Search for the cell housing the specified text and yield its (X, Y) center coordinate. 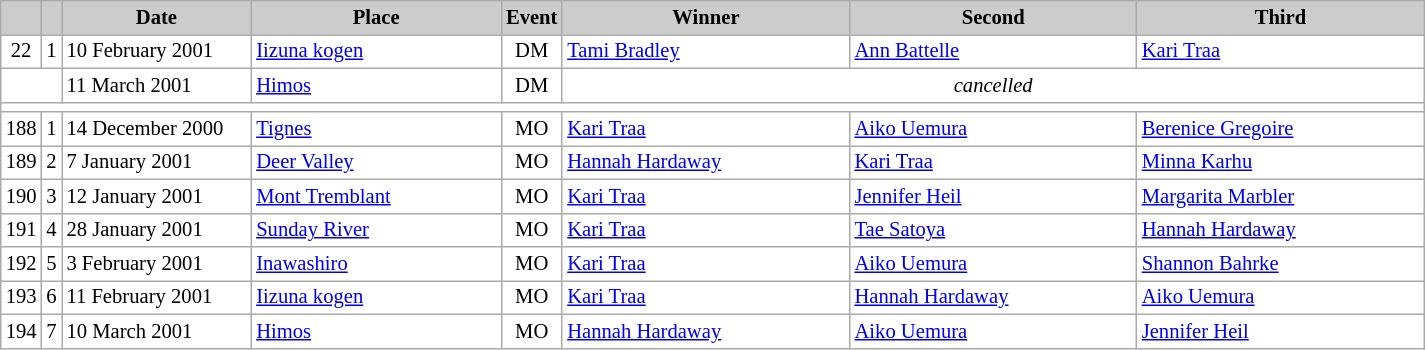
Winner (706, 17)
Sunday River (376, 230)
Tignes (376, 129)
192 (22, 263)
22 (22, 51)
Place (376, 17)
Third (1280, 17)
10 February 2001 (157, 51)
191 (22, 230)
Shannon Bahrke (1280, 263)
Tae Satoya (994, 230)
28 January 2001 (157, 230)
194 (22, 331)
189 (22, 162)
Minna Karhu (1280, 162)
Mont Tremblant (376, 196)
Tami Bradley (706, 51)
3 (51, 196)
Date (157, 17)
5 (51, 263)
193 (22, 297)
cancelled (993, 85)
Margarita Marbler (1280, 196)
Event (532, 17)
3 February 2001 (157, 263)
Berenice Gregoire (1280, 129)
4 (51, 230)
2 (51, 162)
190 (22, 196)
12 January 2001 (157, 196)
7 (51, 331)
10 March 2001 (157, 331)
Second (994, 17)
Deer Valley (376, 162)
11 February 2001 (157, 297)
6 (51, 297)
Ann Battelle (994, 51)
11 March 2001 (157, 85)
Inawashiro (376, 263)
14 December 2000 (157, 129)
188 (22, 129)
7 January 2001 (157, 162)
